For the text-containing cell, return its midpoint in (x, y) coordinate format. 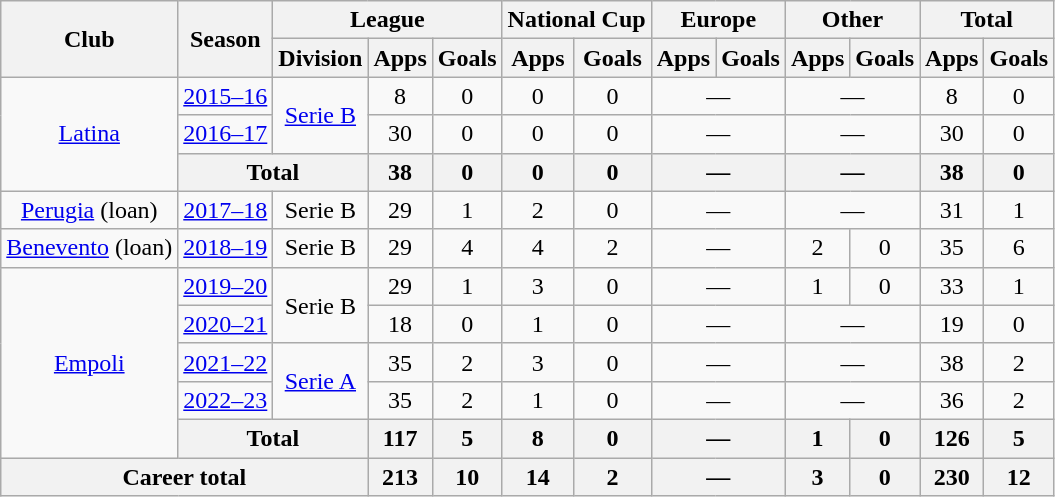
Empoli (90, 362)
Europe (718, 20)
6 (1019, 248)
2015–16 (226, 96)
2021–22 (226, 362)
Perugia (loan) (90, 210)
14 (538, 477)
Career total (184, 477)
10 (467, 477)
2017–18 (226, 210)
213 (400, 477)
National Cup (576, 20)
League (388, 20)
Club (90, 39)
126 (952, 438)
117 (400, 438)
2020–21 (226, 324)
2022–23 (226, 400)
230 (952, 477)
33 (952, 286)
Benevento (loan) (90, 248)
2016–17 (226, 134)
19 (952, 324)
Latina (90, 134)
18 (400, 324)
Season (226, 39)
36 (952, 400)
12 (1019, 477)
Other (852, 20)
2018–19 (226, 248)
31 (952, 210)
Serie A (320, 381)
2019–20 (226, 286)
Division (320, 58)
